Determine the (X, Y) coordinate at the center of the cell enclosing the given text.  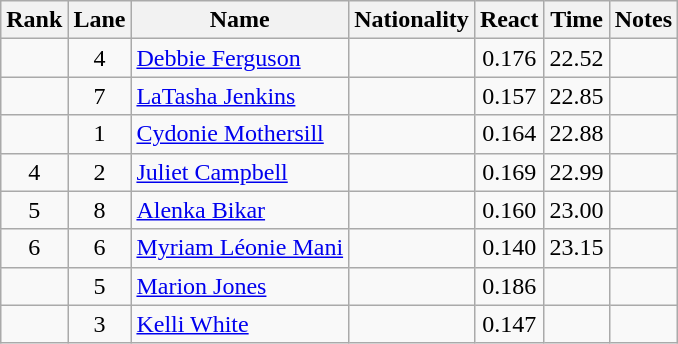
22.99 (576, 172)
Rank (34, 20)
Nationality (412, 20)
7 (100, 96)
Debbie Ferguson (240, 58)
0.157 (509, 96)
0.176 (509, 58)
Kelli White (240, 324)
1 (100, 134)
Myriam Léonie Mani (240, 248)
Cydonie Mothersill (240, 134)
0.164 (509, 134)
0.169 (509, 172)
22.52 (576, 58)
React (509, 20)
0.186 (509, 286)
0.160 (509, 210)
LaTasha Jenkins (240, 96)
0.147 (509, 324)
23.15 (576, 248)
Lane (100, 20)
8 (100, 210)
22.88 (576, 134)
Notes (643, 20)
Alenka Bikar (240, 210)
2 (100, 172)
3 (100, 324)
Juliet Campbell (240, 172)
Name (240, 20)
23.00 (576, 210)
Marion Jones (240, 286)
22.85 (576, 96)
Time (576, 20)
0.140 (509, 248)
